Detect which cell encompasses the target text, then output its (x, y) center coordinate. 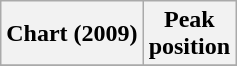
Chart (2009) (72, 34)
Peakposition (189, 34)
